Determine the (X, Y) coordinate at the center of the cell enclosing the given text.  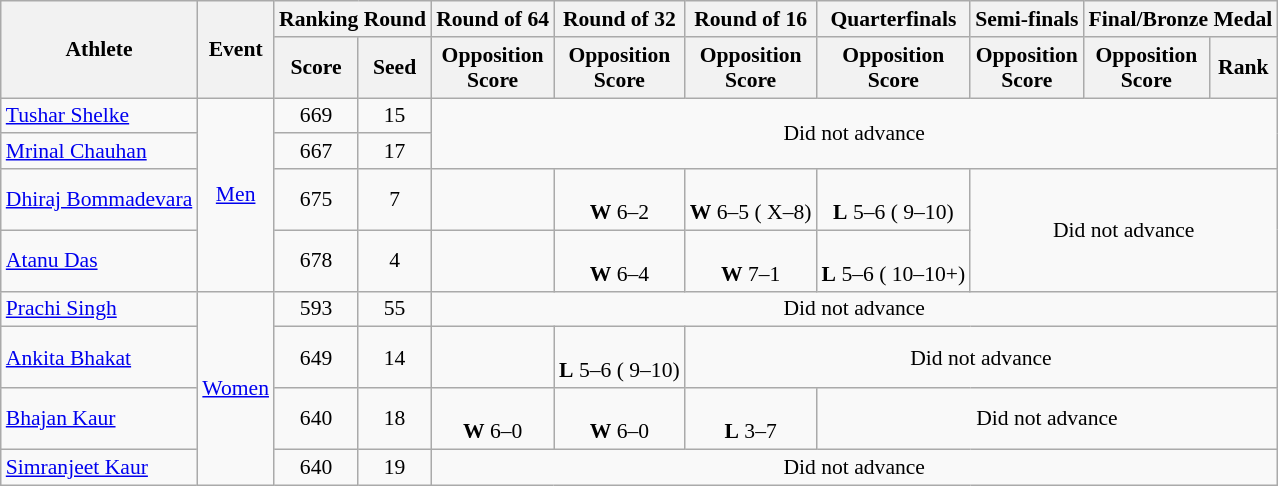
W 7–1 (751, 260)
L 5–6 ( 10–10+) (894, 260)
Tushar Shelke (100, 116)
W 6–5 ( X–8) (751, 200)
Women (236, 388)
Athlete (100, 50)
Round of 32 (620, 19)
Final/Bronze Medal (1180, 19)
L 3–7 (751, 418)
15 (394, 116)
19 (394, 467)
667 (316, 152)
W 6–4 (620, 260)
W 6–2 (620, 200)
Simranjeet Kaur (100, 467)
Dhiraj Bommadevara (100, 200)
Mrinal Chauhan (100, 152)
Atanu Das (100, 260)
Seed (394, 68)
Ankita Bhakat (100, 358)
Round of 64 (492, 19)
17 (394, 152)
Bhajan Kaur (100, 418)
678 (316, 260)
18 (394, 418)
Semi-finals (1026, 19)
Rank (1243, 68)
Quarterfinals (894, 19)
Round of 16 (751, 19)
Prachi Singh (100, 309)
55 (394, 309)
649 (316, 358)
Men (236, 195)
14 (394, 358)
Score (316, 68)
Event (236, 50)
Ranking Round (352, 19)
4 (394, 260)
7 (394, 200)
669 (316, 116)
593 (316, 309)
675 (316, 200)
